Identify which cell holds the provided text, then report its (X, Y) central coordinate. 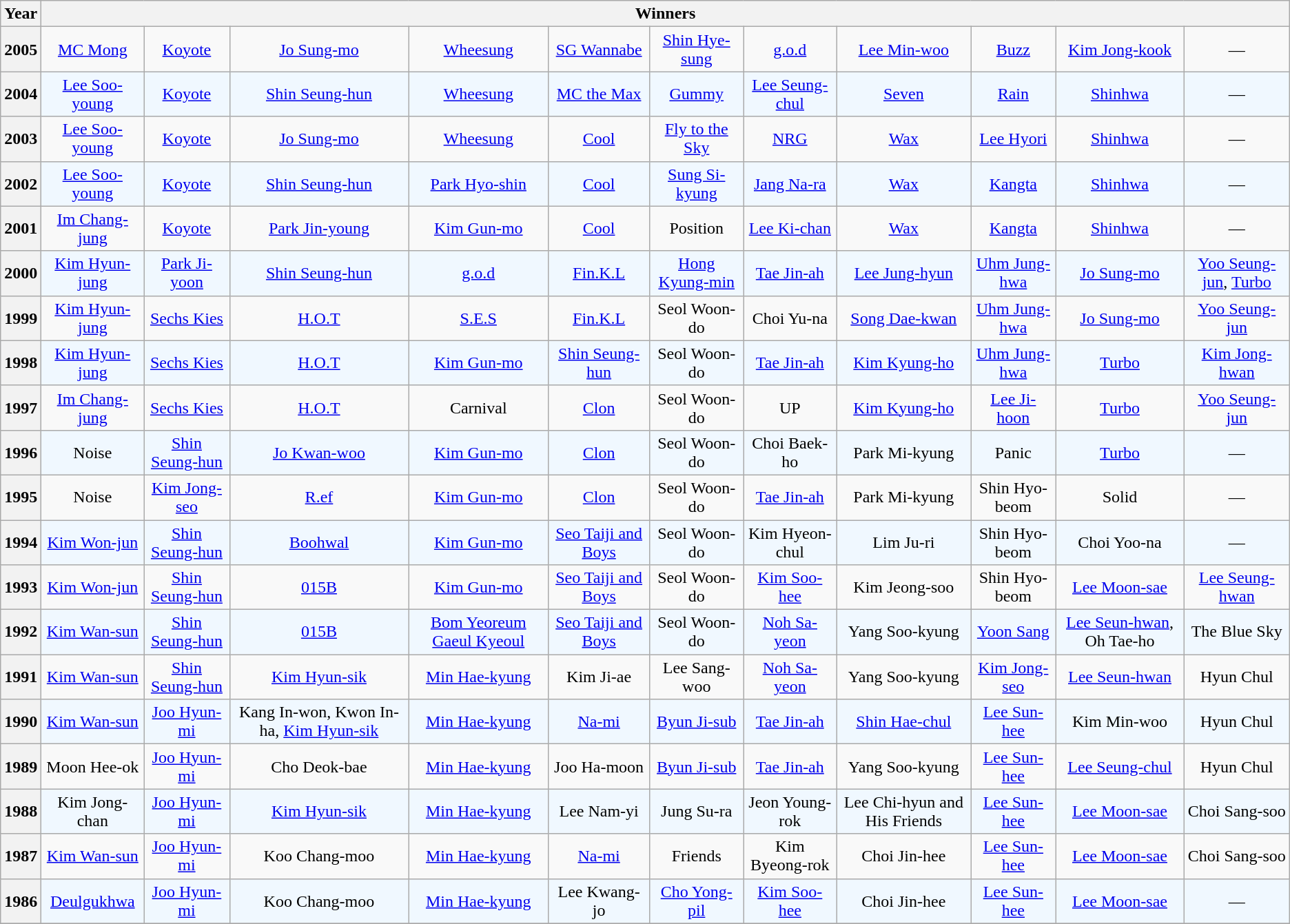
Lee Chi-hyun and His Friends (904, 812)
Seven (904, 94)
MC the Max (600, 94)
Song Dae-kwan (904, 318)
Kim Jong-hwan (1236, 362)
Carnival (478, 408)
Lim Ju-ri (904, 542)
Lee Kwang-jo (600, 901)
Cho Deok-bae (319, 766)
Lee Min-woo (904, 50)
2001 (21, 229)
1993 (21, 587)
Kim Hyeon-chul (790, 542)
NRG (790, 139)
Kim Ji-ae (600, 677)
1997 (21, 408)
Gummy (697, 94)
Boohwal (319, 542)
2005 (21, 50)
Fly to the Sky (697, 139)
Kim Jeong-soo (904, 587)
Lee Hyori (1013, 139)
SG Wannabe (600, 50)
Hong Kyung-min (697, 273)
Friends (697, 856)
2002 (21, 183)
R.ef (319, 497)
Cho Yong-pil (697, 901)
2004 (21, 94)
Panic (1013, 452)
Year (21, 14)
1998 (21, 362)
1986 (21, 901)
Jo Kwan-woo (319, 452)
1996 (21, 452)
1994 (21, 542)
UP (790, 408)
Lee Nam-yi (600, 812)
Kim Byeong-rok (790, 856)
Lee Ki-chan (790, 229)
Sung Si-kyung (697, 183)
Yoon Sang (1013, 633)
Position (697, 229)
Lee Seun-hwan, Oh Tae-ho (1120, 633)
Park Hyo-shin (478, 183)
Kim Jong-kook (1120, 50)
Winners (666, 14)
Moon Hee-ok (92, 766)
2000 (21, 273)
Lee Ji-hoon (1013, 408)
Kim Jong-chan (92, 812)
Jeon Young-rok (790, 812)
1999 (21, 318)
Deulgukhwa (92, 901)
2003 (21, 139)
1989 (21, 766)
Rain (1013, 94)
Jung Su-ra (697, 812)
1995 (21, 497)
Choi Yoo-na (1120, 542)
1990 (21, 722)
Lee Jung-hyun (904, 273)
The Blue Sky (1236, 633)
MC Mong (92, 50)
Lee Sang-woo (697, 677)
Yoo Seung-jun, Turbo (1236, 273)
Solid (1120, 497)
Kang In-won, Kwon In-ha, Kim Hyun-sik (319, 722)
1988 (21, 812)
Shin Hye-sung (697, 50)
Park Jin-young (319, 229)
Buzz (1013, 50)
Jang Na-ra (790, 183)
Choi Yu-na (790, 318)
Lee Seung-hwan (1236, 587)
1987 (21, 856)
Park Ji-yoon (187, 273)
S.E.S (478, 318)
Kim Min-woo (1120, 722)
Bom Yeoreum Gaeul Kyeoul (478, 633)
Lee Seun-hwan (1120, 677)
Shin Hae-chul (904, 722)
Joo Ha-moon (600, 766)
Choi Baek-ho (790, 452)
1991 (21, 677)
1992 (21, 633)
